Find where the given text appears and provide that cell's center as [x, y] coordinate. 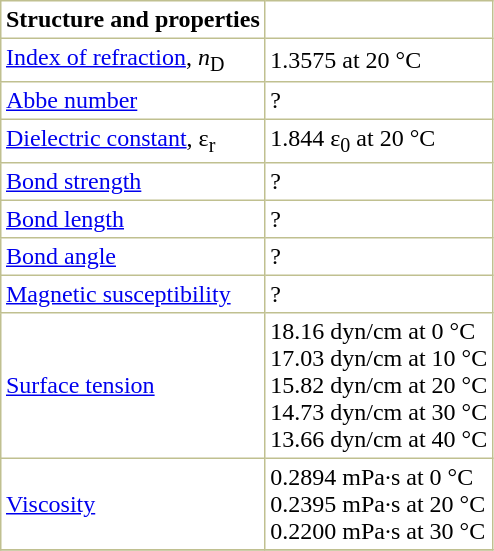
Magnetic susceptibility [133, 295]
0.2894 mPa·s at 0 °C0.2395 mPa·s at 20 °C0.2200 mPa·s at 30 °C [378, 505]
Surface tension [133, 386]
Bond length [133, 220]
Abbe number [133, 101]
Viscosity [133, 505]
1.3575 at 20 °C [378, 60]
Index of refraction, nD [133, 60]
Dielectric constant, εr [133, 142]
Structure and properties [133, 20]
Bond angle [133, 257]
18.16 dyn/cm at 0 °C17.03 dyn/cm at 10 °C15.82 dyn/cm at 20 °C14.73 dyn/cm at 30 °C13.66 dyn/cm at 40 °C [378, 386]
Bond strength [133, 182]
1.844 ε0 at 20 °C [378, 142]
